Scan for the cell matching the given text and deliver its [x, y] coordinate at center. 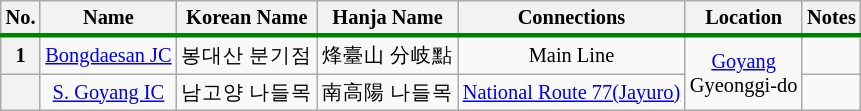
Korean Name [246, 18]
남고양 나들목 [246, 92]
Location [744, 18]
S. Goyang IC [108, 92]
봉대산 분기점 [246, 55]
National Route 77(Jayuro) [572, 92]
1 [21, 55]
Bongdaesan JC [108, 55]
Connections [572, 18]
Main Line [572, 55]
南高陽 나들목 [388, 92]
Notes [831, 18]
Goyang Gyeonggi-do [744, 74]
烽臺山 分岐點 [388, 55]
Hanja Name [388, 18]
No. [21, 18]
Name [108, 18]
